Pinpoint the cell where the given text exists, returning its (x, y) midpoint coordinate. 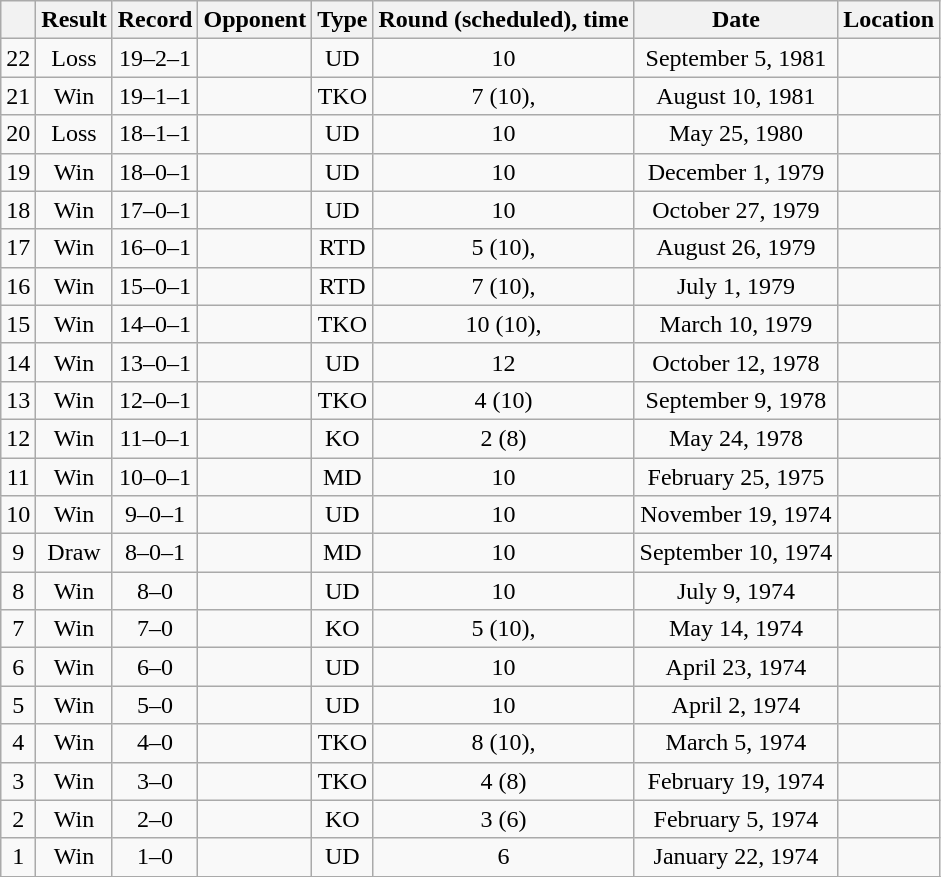
4 (8) (504, 781)
May 14, 1974 (736, 629)
4 (18, 743)
December 1, 1979 (736, 172)
8 (18, 591)
18–0–1 (155, 172)
4 (10) (504, 400)
Type (342, 20)
10–0–1 (155, 477)
April 23, 1974 (736, 667)
2–0 (155, 819)
5–0 (155, 705)
May 24, 1978 (736, 438)
January 22, 1974 (736, 857)
Record (155, 20)
16 (18, 286)
Result (74, 20)
October 27, 1979 (736, 210)
13 (18, 400)
March 5, 1974 (736, 743)
15–0–1 (155, 286)
16–0–1 (155, 248)
April 2, 1974 (736, 705)
September 10, 1974 (736, 553)
9 (18, 553)
September 9, 1978 (736, 400)
4–0 (155, 743)
1 (18, 857)
18 (18, 210)
12–0–1 (155, 400)
11 (18, 477)
6–0 (155, 667)
Opponent (255, 20)
10 (10), (504, 324)
February 25, 1975 (736, 477)
1–0 (155, 857)
21 (18, 96)
February 5, 1974 (736, 819)
March 10, 1979 (736, 324)
11–0–1 (155, 438)
8–0 (155, 591)
8 (10), (504, 743)
2 (8) (504, 438)
14 (18, 362)
3 (6) (504, 819)
19–2–1 (155, 58)
13–0–1 (155, 362)
October 12, 1978 (736, 362)
Draw (74, 553)
August 26, 1979 (736, 248)
May 25, 1980 (736, 134)
Location (889, 20)
15 (18, 324)
8–0–1 (155, 553)
Date (736, 20)
7–0 (155, 629)
September 5, 1981 (736, 58)
20 (18, 134)
14–0–1 (155, 324)
Round (scheduled), time (504, 20)
November 19, 1974 (736, 515)
July 1, 1979 (736, 286)
February 19, 1974 (736, 781)
9–0–1 (155, 515)
22 (18, 58)
5 (18, 705)
August 10, 1981 (736, 96)
7 (18, 629)
July 9, 1974 (736, 591)
19 (18, 172)
17–0–1 (155, 210)
18–1–1 (155, 134)
3 (18, 781)
19–1–1 (155, 96)
3–0 (155, 781)
2 (18, 819)
17 (18, 248)
